Search for the cell housing the specified text and yield its (X, Y) center coordinate. 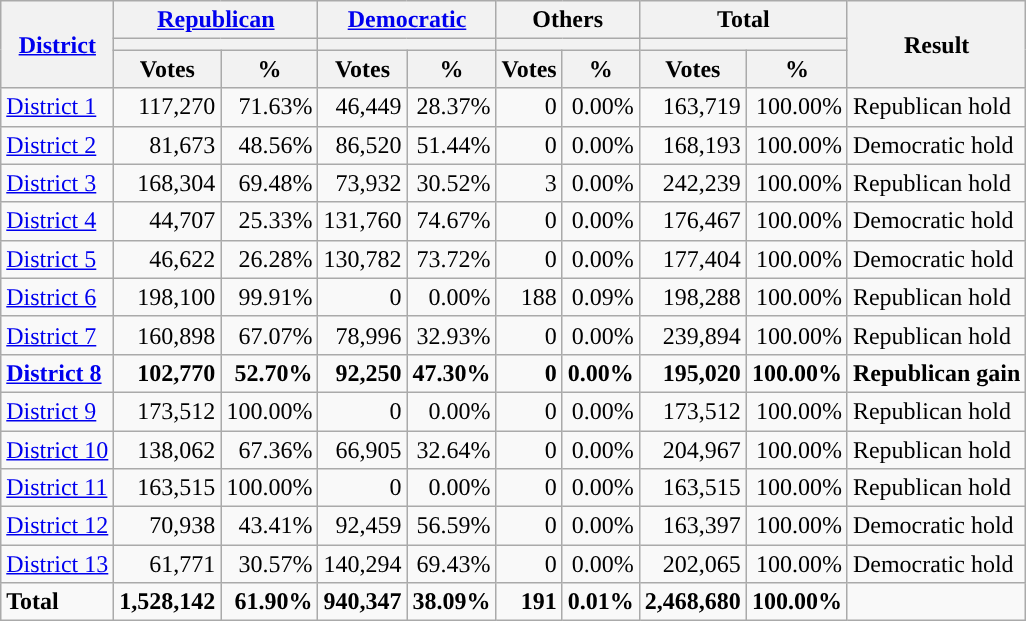
56.59% (452, 526)
52.70% (270, 373)
District 12 (58, 526)
District 10 (58, 449)
46,622 (168, 259)
32.64% (452, 449)
Others (568, 20)
District 7 (58, 335)
160,898 (168, 335)
74.67% (452, 221)
District (58, 44)
69.48% (270, 183)
202,065 (692, 564)
3 (529, 183)
38.09% (452, 602)
61,771 (168, 564)
0.09% (600, 297)
1,528,142 (168, 602)
66,905 (362, 449)
140,294 (362, 564)
2,468,680 (692, 602)
Result (936, 44)
198,100 (168, 297)
70,938 (168, 526)
District 8 (58, 373)
204,967 (692, 449)
239,894 (692, 335)
168,304 (168, 183)
District 2 (58, 145)
32.93% (452, 335)
86,520 (362, 145)
District 11 (58, 488)
51.44% (452, 145)
30.57% (270, 564)
District 3 (58, 183)
188 (529, 297)
191 (529, 602)
25.33% (270, 221)
30.52% (452, 183)
131,760 (362, 221)
0.01% (600, 602)
District 6 (58, 297)
138,062 (168, 449)
71.63% (270, 107)
47.30% (452, 373)
28.37% (452, 107)
242,239 (692, 183)
District 4 (58, 221)
92,459 (362, 526)
Republican gain (936, 373)
46,449 (362, 107)
67.36% (270, 449)
78,996 (362, 335)
163,397 (692, 526)
69.43% (452, 564)
43.41% (270, 526)
198,288 (692, 297)
Democratic (407, 20)
48.56% (270, 145)
168,193 (692, 145)
102,770 (168, 373)
44,707 (168, 221)
67.07% (270, 335)
District 1 (58, 107)
Republican (216, 20)
District 9 (58, 411)
195,020 (692, 373)
81,673 (168, 145)
117,270 (168, 107)
940,347 (362, 602)
73,932 (362, 183)
176,467 (692, 221)
177,404 (692, 259)
73.72% (452, 259)
26.28% (270, 259)
District 5 (58, 259)
99.91% (270, 297)
130,782 (362, 259)
61.90% (270, 602)
District 13 (58, 564)
163,719 (692, 107)
92,250 (362, 373)
